Return [x, y] of the center of cell containing provided text 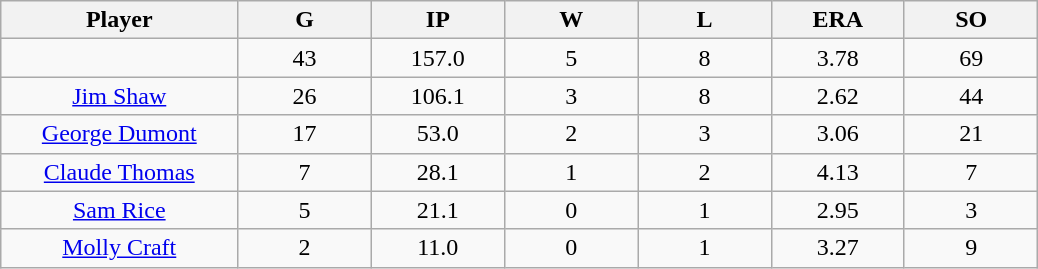
G [304, 20]
4.13 [838, 172]
3.78 [838, 58]
21.1 [438, 210]
L [704, 20]
157.0 [438, 58]
2.95 [838, 210]
17 [304, 134]
11.0 [438, 248]
SO [970, 20]
106.1 [438, 96]
9 [970, 248]
Player [120, 20]
ERA [838, 20]
Jim Shaw [120, 96]
53.0 [438, 134]
2.62 [838, 96]
Claude Thomas [120, 172]
Sam Rice [120, 210]
43 [304, 58]
3.06 [838, 134]
69 [970, 58]
IP [438, 20]
Molly Craft [120, 248]
28.1 [438, 172]
44 [970, 96]
21 [970, 134]
26 [304, 96]
W [570, 20]
George Dumont [120, 134]
3.27 [838, 248]
